Return [x, y] of the center of cell containing provided text 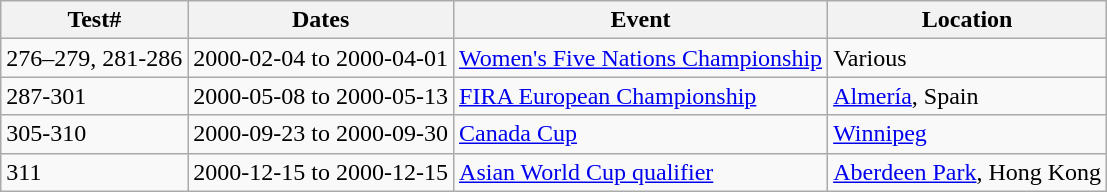
Event [641, 20]
311 [94, 172]
Location [968, 20]
2000-09-23 to 2000-09-30 [321, 134]
Dates [321, 20]
Women's Five Nations Championship [641, 58]
287-301 [94, 96]
FIRA European Championship [641, 96]
2000-12-15 to 2000-12-15 [321, 172]
Winnipeg [968, 134]
2000-05-08 to 2000-05-13 [321, 96]
Various [968, 58]
2000-02-04 to 2000-04-01 [321, 58]
Asian World Cup qualifier [641, 172]
305-310 [94, 134]
Test# [94, 20]
276–279, 281-286 [94, 58]
Aberdeen Park, Hong Kong [968, 172]
Almería, Spain [968, 96]
Canada Cup [641, 134]
